Return the (X, Y) coordinate for the center point of the cell that contains the specified text.  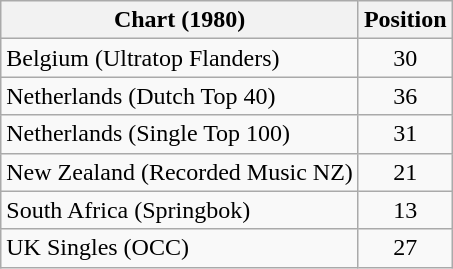
Netherlands (Dutch Top 40) (180, 96)
Belgium (Ultratop Flanders) (180, 58)
27 (405, 248)
36 (405, 96)
13 (405, 210)
Chart (1980) (180, 20)
South Africa (Springbok) (180, 210)
21 (405, 172)
31 (405, 134)
New Zealand (Recorded Music NZ) (180, 172)
Netherlands (Single Top 100) (180, 134)
Position (405, 20)
30 (405, 58)
UK Singles (OCC) (180, 248)
